Return the (X, Y) coordinate for the center point of the cell that contains the specified text.  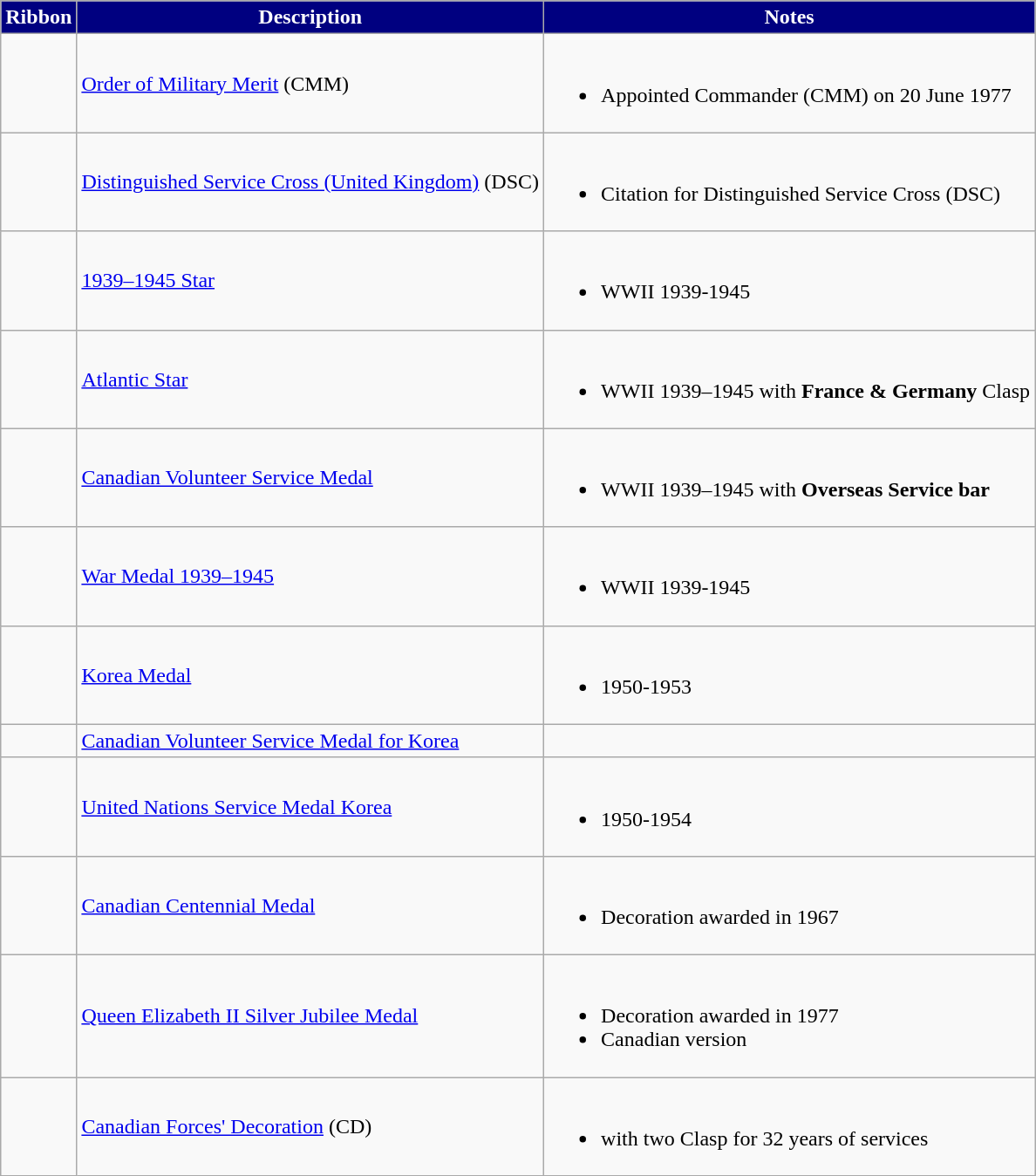
Description (310, 17)
with two Clasp for 32 years of services (790, 1125)
WWII 1939–1945 with France & Germany Clasp (790, 379)
Canadian Forces' Decoration (CD) (310, 1125)
1950-1954 (790, 806)
WWII 1939–1945 with Overseas Service bar (790, 478)
Distinguished Service Cross (United Kingdom) (DSC) (310, 181)
Canadian Volunteer Service Medal for Korea (310, 741)
Atlantic Star (310, 379)
Decoration awarded in 1967 (790, 906)
1939–1945 Star (310, 281)
Citation for Distinguished Service Cross (DSC) (790, 181)
War Medal 1939–1945 (310, 576)
United Nations Service Medal Korea (310, 806)
Canadian Volunteer Service Medal (310, 478)
Notes (790, 17)
Appointed Commander (CMM) on 20 June 1977 (790, 84)
Korea Medal (310, 675)
Order of Military Merit (CMM) (310, 84)
1950-1953 (790, 675)
Ribbon (38, 17)
Decoration awarded in 1977Canadian version (790, 1015)
Queen Elizabeth II Silver Jubilee Medal (310, 1015)
Canadian Centennial Medal (310, 906)
